Identify which cell holds the provided text, then report its [x, y] central coordinate. 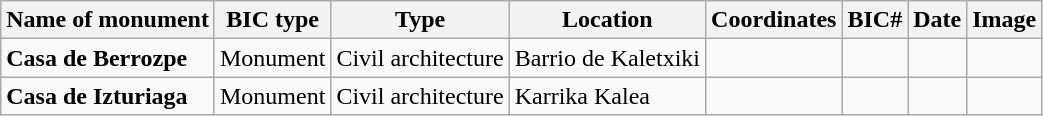
BIC# [875, 20]
Karrika Kalea [607, 96]
Type [420, 20]
Location [607, 20]
Casa de Izturiaga [108, 96]
Coordinates [774, 20]
Date [938, 20]
Barrio de Kaletxiki [607, 58]
Name of monument [108, 20]
Image [1004, 20]
BIC type [272, 20]
Casa de Berrozpe [108, 58]
